Return the [x, y] coordinate for the center point of the cell that contains the specified text.  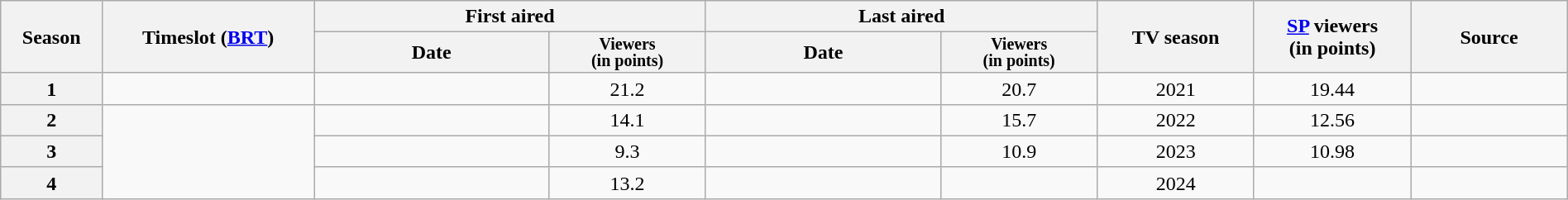
SP viewers(in points) [1331, 37]
1 [51, 88]
10.98 [1331, 151]
3 [51, 151]
21.2 [627, 88]
15.7 [1019, 120]
14.1 [627, 120]
13.2 [627, 183]
2021 [1176, 88]
2022 [1176, 120]
19.44 [1331, 88]
10.9 [1019, 151]
2 [51, 120]
TV season [1176, 37]
2023 [1176, 151]
First aired [510, 17]
12.56 [1331, 120]
Last aired [901, 17]
Source [1489, 37]
2024 [1176, 183]
Season [51, 37]
9.3 [627, 151]
Timeslot (BRT) [208, 37]
20.7 [1019, 88]
4 [51, 183]
